Return [x, y] of the center of cell containing provided text 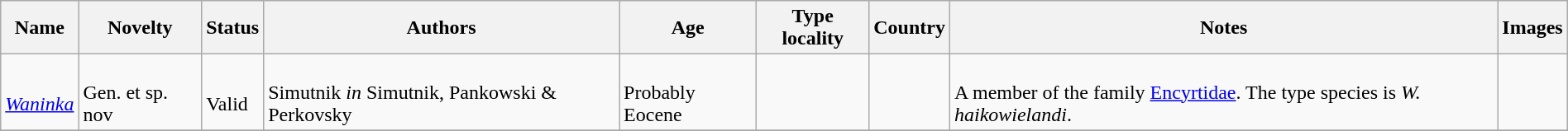
Name [40, 28]
A member of the family Encyrtidae. The type species is W. haikowielandi. [1223, 92]
Images [1532, 28]
Notes [1223, 28]
Age [688, 28]
Valid [233, 92]
Country [910, 28]
Waninka [40, 92]
Status [233, 28]
Probably Eocene [688, 92]
Authors [442, 28]
Novelty [141, 28]
Simutnik in Simutnik, Pankowski & Perkovsky [442, 92]
Type locality [813, 28]
Gen. et sp. nov [141, 92]
